From the cell containing the given text, extract its center point as [X, Y] coordinate. 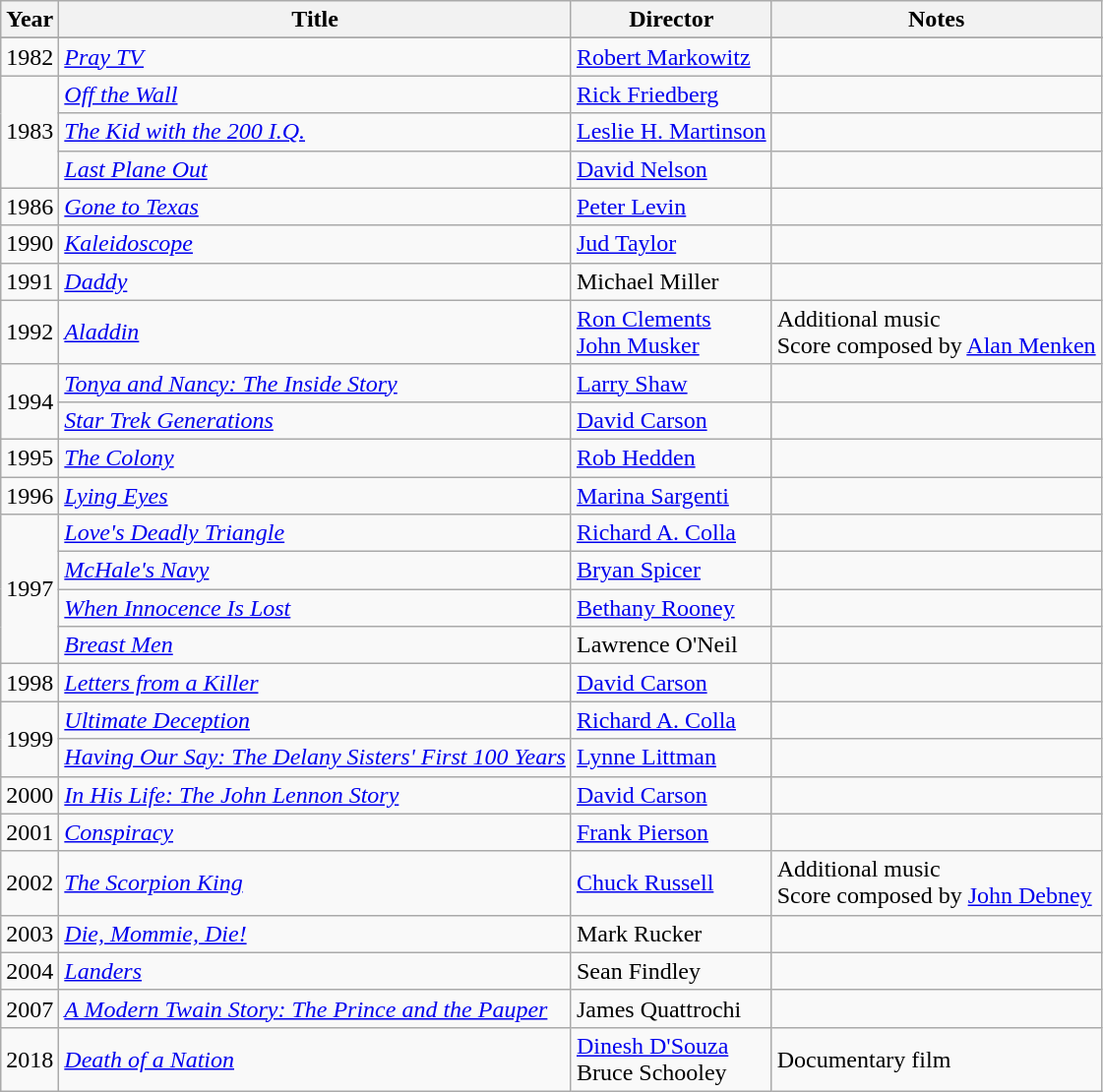
Off the Wall [315, 94]
Conspiracy [315, 832]
1999 [30, 739]
When Innocence Is Lost [315, 608]
McHale's Navy [315, 571]
Die, Mommie, Die! [315, 934]
Mark Rucker [671, 934]
Daddy [315, 281]
2004 [30, 971]
1986 [30, 207]
1982 [30, 57]
Documentary film [937, 1059]
1992 [30, 333]
Frank Pierson [671, 832]
2007 [30, 1008]
Lying Eyes [315, 495]
Star Trek Generations [315, 420]
Dinesh D'SouzaBruce Schooley [671, 1059]
In His Life: The John Lennon Story [315, 795]
1983 [30, 132]
Last Plane Out [315, 169]
2018 [30, 1059]
Having Our Say: The Delany Sisters' First 100 Years [315, 758]
The Colony [315, 457]
2003 [30, 934]
Breast Men [315, 645]
Bryan Spicer [671, 571]
Landers [315, 971]
Lynne Littman [671, 758]
James Quattrochi [671, 1008]
Ultimate Deception [315, 720]
Lawrence O'Neil [671, 645]
1995 [30, 457]
Letters from a Killer [315, 683]
Michael Miller [671, 281]
Jud Taylor [671, 244]
1991 [30, 281]
2001 [30, 832]
The Kid with the 200 I.Q. [315, 132]
A Modern Twain Story: The Prince and the Pauper [315, 1008]
Additional musicScore composed by John Debney [937, 883]
Sean Findley [671, 971]
1998 [30, 683]
1997 [30, 589]
1990 [30, 244]
Director [671, 20]
2002 [30, 883]
Leslie H. Martinson [671, 132]
Kaleidoscope [315, 244]
David Nelson [671, 169]
Marina Sargenti [671, 495]
Death of a Nation [315, 1059]
Bethany Rooney [671, 608]
1996 [30, 495]
Rick Friedberg [671, 94]
Tonya and Nancy: The Inside Story [315, 383]
Larry Shaw [671, 383]
The Scorpion King [315, 883]
Additional musicScore composed by Alan Menken [937, 333]
Notes [937, 20]
Ron ClementsJohn Musker [671, 333]
1994 [30, 401]
Title [315, 20]
Chuck Russell [671, 883]
Love's Deadly Triangle [315, 533]
Peter Levin [671, 207]
Aladdin [315, 333]
Gone to Texas [315, 207]
Rob Hedden [671, 457]
Year [30, 20]
Pray TV [315, 57]
2000 [30, 795]
Robert Markowitz [671, 57]
